Search for the cell housing the specified text and yield its [x, y] center coordinate. 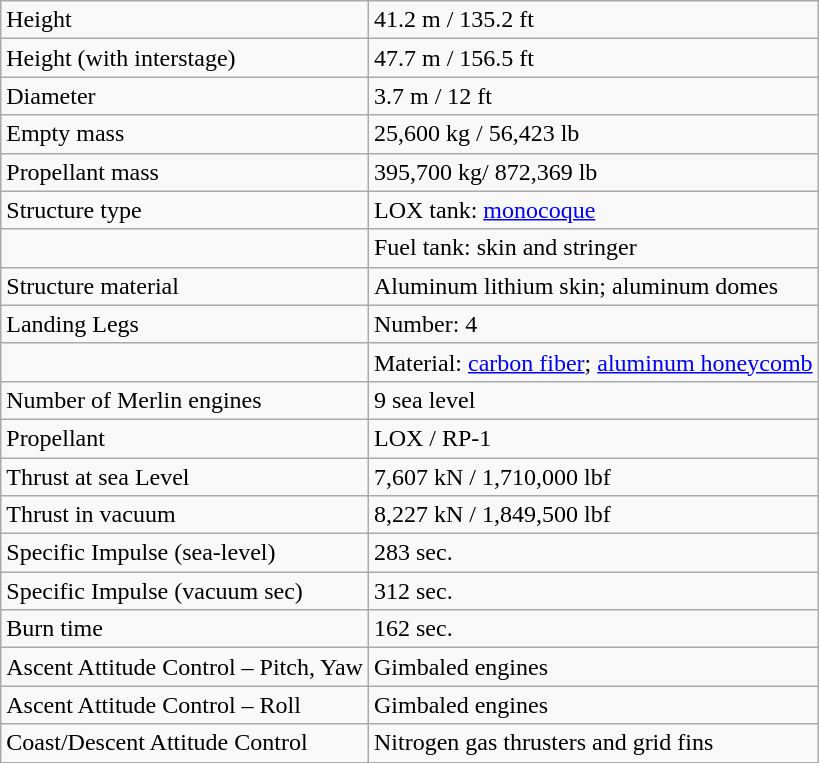
9 sea level [593, 400]
Thrust in vacuum [185, 515]
Propellant mass [185, 172]
7,607 kN / 1,710,000 lbf [593, 477]
Height (with interstage) [185, 58]
Specific Impulse (vacuum sec) [185, 591]
LOX / RP-1 [593, 438]
Structure type [185, 210]
283 sec. [593, 553]
Fuel tank: skin and stringer [593, 248]
Specific Impulse (sea-level) [185, 553]
312 sec. [593, 591]
41.2 m / 135.2 ft [593, 20]
Burn time [185, 629]
Diameter [185, 96]
Number: 4 [593, 324]
3.7 m / 12 ft [593, 96]
LOX tank: monocoque [593, 210]
Number of Merlin engines [185, 400]
Aluminum lithium skin; aluminum domes [593, 286]
Nitrogen gas thrusters and grid fins [593, 743]
Ascent Attitude Control – Roll [185, 705]
395,700 kg/ 872,369 lb [593, 172]
25,600 kg / 56,423 lb [593, 134]
Propellant [185, 438]
Coast/Descent Attitude Control [185, 743]
Empty mass [185, 134]
Ascent Attitude Control – Pitch, Yaw [185, 667]
Height [185, 20]
Thrust at sea Level [185, 477]
Material: carbon fiber; aluminum honeycomb [593, 362]
Structure material [185, 286]
47.7 m / 156.5 ft [593, 58]
162 sec. [593, 629]
Landing Legs [185, 324]
8,227 kN / 1,849,500 lbf [593, 515]
